Pinpoint the cell where the given text exists, returning its [X, Y] midpoint coordinate. 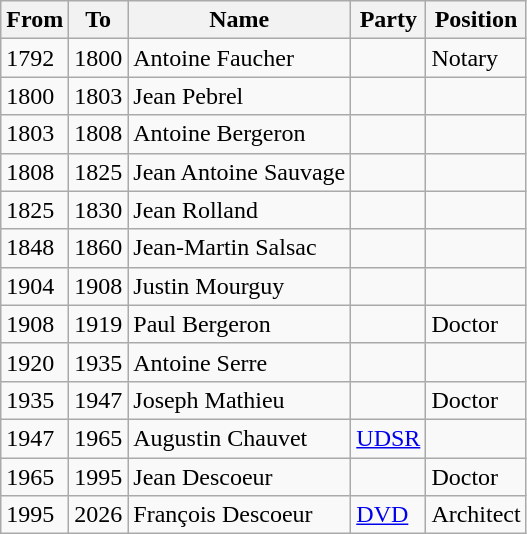
Antoine Serre [240, 362]
Joseph Mathieu [240, 400]
1860 [98, 248]
Jean Antoine Sauvage [240, 172]
1792 [35, 58]
2026 [98, 515]
Paul Bergeron [240, 324]
Party [388, 20]
1920 [35, 362]
François Descoeur [240, 515]
Jean Descoeur [240, 477]
Augustin Chauvet [240, 438]
Justin Mourguy [240, 286]
Jean Pebrel [240, 96]
To [98, 20]
Jean-Martin Salsac [240, 248]
Jean Rolland [240, 210]
DVD [388, 515]
Architect [476, 515]
Antoine Faucher [240, 58]
Name [240, 20]
1848 [35, 248]
From [35, 20]
1904 [35, 286]
UDSR [388, 438]
Notary [476, 58]
1919 [98, 324]
1830 [98, 210]
Antoine Bergeron [240, 134]
Position [476, 20]
